Search for the cell housing the specified text and yield its (X, Y) center coordinate. 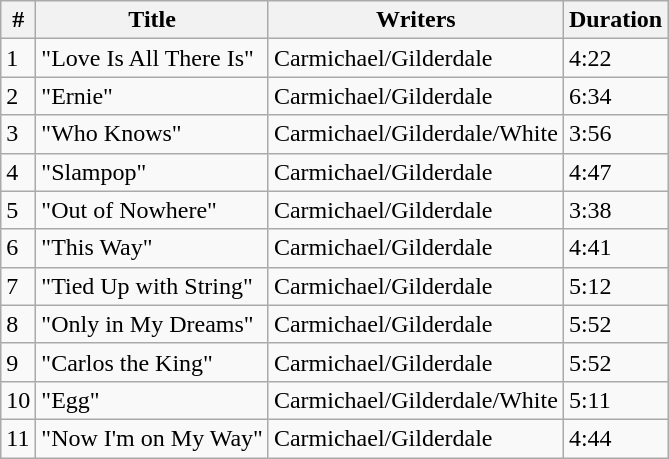
5 (18, 210)
# (18, 20)
10 (18, 400)
9 (18, 362)
11 (18, 438)
"Who Knows" (152, 134)
4:44 (615, 438)
"Carlos the King" (152, 362)
6:34 (615, 96)
"Tied Up with String" (152, 286)
"Ernie" (152, 96)
1 (18, 58)
Duration (615, 20)
6 (18, 248)
"Now I'm on My Way" (152, 438)
3 (18, 134)
3:56 (615, 134)
2 (18, 96)
4:22 (615, 58)
4:47 (615, 172)
5:11 (615, 400)
5:12 (615, 286)
"This Way" (152, 248)
4:41 (615, 248)
8 (18, 324)
Writers (416, 20)
Title (152, 20)
"Only in My Dreams" (152, 324)
"Egg" (152, 400)
"Out of Nowhere" (152, 210)
"Slampop" (152, 172)
"Love Is All There Is" (152, 58)
4 (18, 172)
3:38 (615, 210)
7 (18, 286)
